Locate the cell with the specified text and output its (x, y) center coordinate. 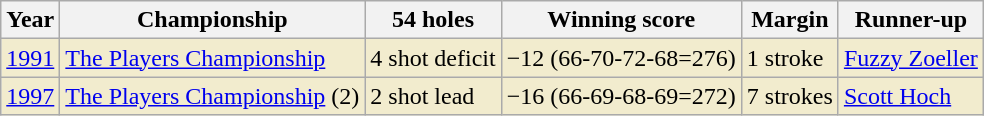
Year (30, 20)
Margin (790, 20)
−16 (66-69-68-69=272) (621, 96)
The Players Championship (2) (212, 96)
Fuzzy Zoeller (910, 58)
Runner-up (910, 20)
4 shot deficit (433, 58)
54 holes (433, 20)
Championship (212, 20)
1 stroke (790, 58)
−12 (66-70-72-68=276) (621, 58)
The Players Championship (212, 58)
1991 (30, 58)
2 shot lead (433, 96)
Scott Hoch (910, 96)
Winning score (621, 20)
1997 (30, 96)
7 strokes (790, 96)
